Output the (x, y) coordinate of the center of the cell containing the given text.  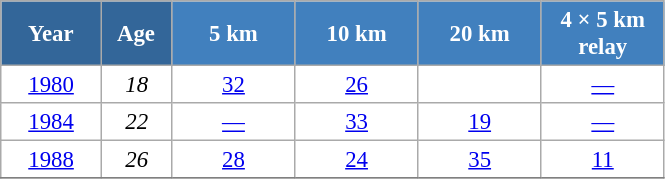
33 (356, 122)
5 km (234, 34)
11 (602, 160)
1980 (52, 85)
32 (234, 85)
28 (234, 160)
Year (52, 34)
35 (480, 160)
1984 (52, 122)
1988 (52, 160)
18 (136, 85)
20 km (480, 34)
19 (480, 122)
24 (356, 160)
10 km (356, 34)
Age (136, 34)
4 × 5 km relay (602, 34)
22 (136, 122)
